Search for the cell housing the specified text and yield its [X, Y] center coordinate. 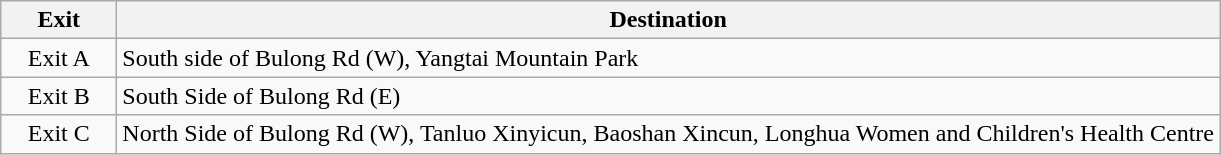
Exit A [59, 58]
Destination [668, 20]
Exit [59, 20]
North Side of Bulong Rd (W), Tanluo Xinyicun, Baoshan Xincun, Longhua Women and Children's Health Centre [668, 134]
South Side of Bulong Rd (E) [668, 96]
South side of Bulong Rd (W), Yangtai Mountain Park [668, 58]
Exit B [59, 96]
Exit C [59, 134]
